Scan for the cell matching the given text and deliver its [x, y] coordinate at center. 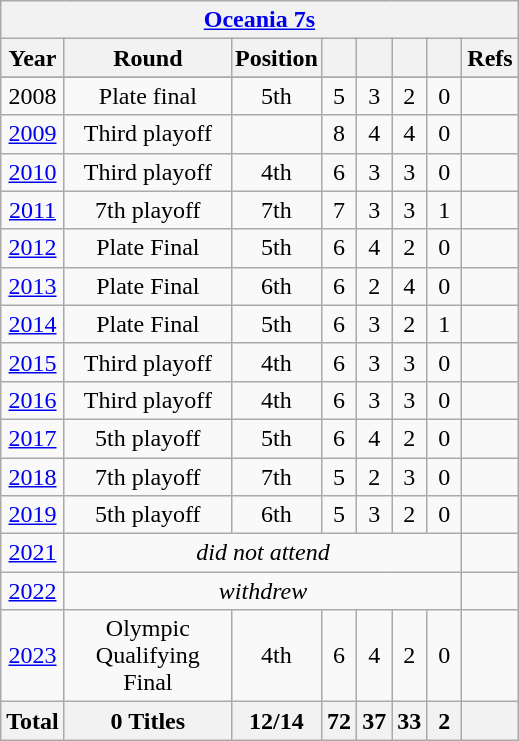
2023 [33, 656]
2022 [33, 591]
Year [33, 58]
2018 [33, 477]
Olympic Qualifying Final [148, 656]
0 Titles [148, 721]
2015 [33, 362]
2011 [33, 210]
2008 [33, 96]
withdrew [263, 591]
Position [276, 58]
33 [410, 721]
72 [340, 721]
2012 [33, 248]
2013 [33, 286]
2010 [33, 172]
37 [374, 721]
2019 [33, 515]
2017 [33, 438]
Refs [490, 58]
12/14 [276, 721]
8 [340, 134]
Oceania 7s [260, 20]
7 [340, 210]
Total [33, 721]
Plate final [148, 96]
2021 [33, 553]
did not attend [263, 553]
2016 [33, 400]
2014 [33, 324]
Round [148, 58]
2009 [33, 134]
